Extract the [x, y] coordinate from the center of the cell holding the provided text.  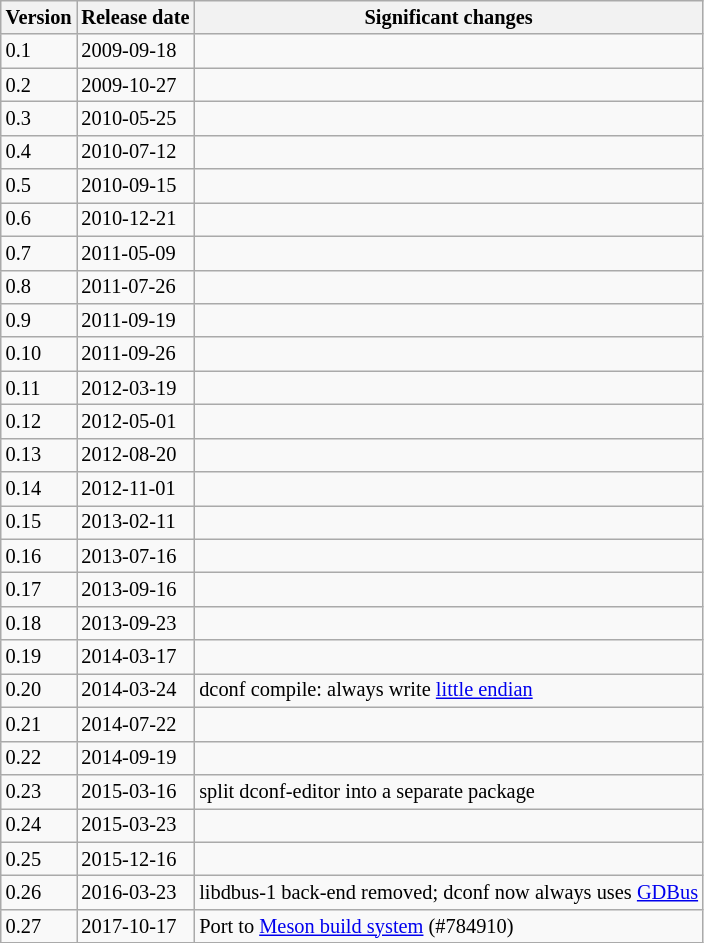
0.10 [39, 354]
libdbus-1 back-end removed; dconf now always uses GDBus [448, 892]
2015-12-16 [135, 859]
Version [39, 17]
Significant changes [448, 17]
0.25 [39, 859]
2014-03-24 [135, 690]
0.13 [39, 455]
split dconf-editor into a separate package [448, 791]
0.21 [39, 724]
2010-09-15 [135, 186]
0.27 [39, 926]
0.18 [39, 623]
0.16 [39, 556]
0.22 [39, 758]
0.24 [39, 825]
0.5 [39, 186]
2013-09-23 [135, 623]
0.7 [39, 253]
0.15 [39, 522]
Port to Meson build system (#784910) [448, 926]
0.19 [39, 657]
0.9 [39, 320]
dconf compile: always write little endian [448, 690]
2014-07-22 [135, 724]
0.26 [39, 892]
2013-07-16 [135, 556]
2010-07-12 [135, 152]
2015-03-23 [135, 825]
2012-08-20 [135, 455]
Release date [135, 17]
2012-11-01 [135, 489]
2009-09-18 [135, 51]
2011-09-26 [135, 354]
0.4 [39, 152]
0.3 [39, 118]
0.23 [39, 791]
0.8 [39, 287]
0.6 [39, 219]
0.1 [39, 51]
2010-05-25 [135, 118]
2011-09-19 [135, 320]
2011-05-09 [135, 253]
0.20 [39, 690]
2017-10-17 [135, 926]
2009-10-27 [135, 85]
0.11 [39, 388]
2015-03-16 [135, 791]
2013-09-16 [135, 589]
2016-03-23 [135, 892]
2012-05-01 [135, 421]
0.12 [39, 421]
0.14 [39, 489]
2012-03-19 [135, 388]
0.2 [39, 85]
2014-09-19 [135, 758]
2010-12-21 [135, 219]
2013-02-11 [135, 522]
0.17 [39, 589]
2014-03-17 [135, 657]
2011-07-26 [135, 287]
